Return (x, y) of the center of cell containing provided text 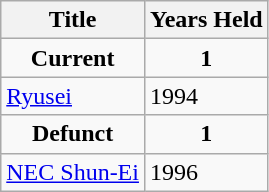
Current (73, 58)
Years Held (206, 20)
Title (73, 20)
Ryusei (73, 96)
NEC Shun-Ei (73, 172)
1994 (206, 96)
1996 (206, 172)
Defunct (73, 134)
